Pinpoint the cell where the given text exists, returning its (X, Y) midpoint coordinate. 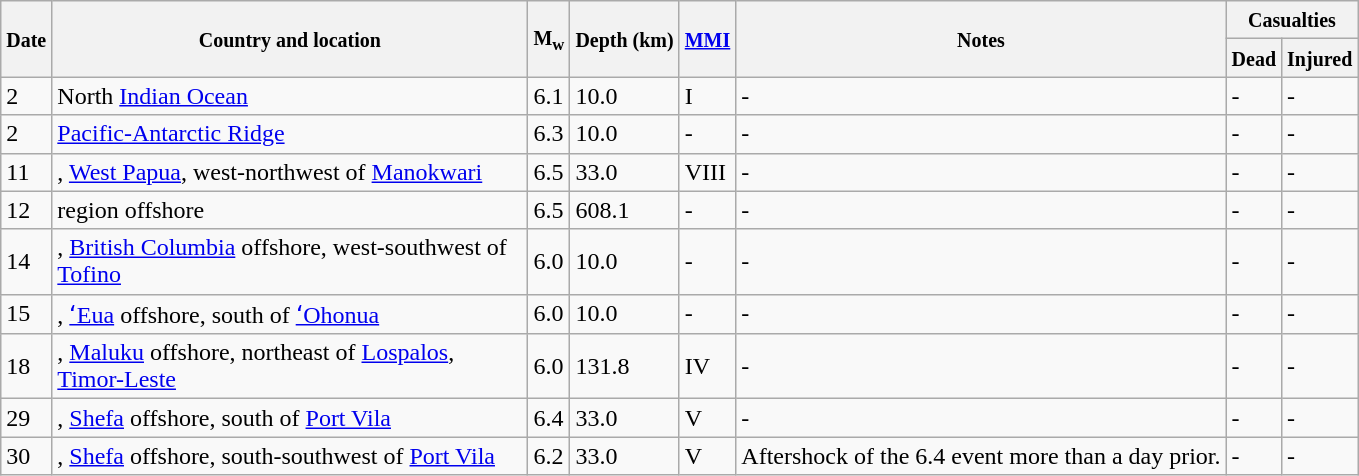
Pacific-Antarctic Ridge (290, 134)
29 (26, 418)
, British Columbia offshore, west-southwest of Tofino (290, 262)
11 (26, 172)
Casualties (1292, 20)
6.1 (549, 96)
14 (26, 262)
VIII (708, 172)
Injured (1320, 58)
15 (26, 314)
, ʻEua offshore, south of ʻOhonua (290, 314)
6.3 (549, 134)
Mw (549, 39)
6.4 (549, 418)
131.8 (624, 366)
30 (26, 456)
, West Papua, west-northwest of Manokwari (290, 172)
Notes (981, 39)
18 (26, 366)
608.1 (624, 210)
12 (26, 210)
, Maluku offshore, northeast of Lospalos, Timor-Leste (290, 366)
Country and location (290, 39)
6.2 (549, 456)
IV (708, 366)
I (708, 96)
Aftershock of the 6.4 event more than a day prior. (981, 456)
, Shefa offshore, south-southwest of Port Vila (290, 456)
Dead (1254, 58)
Depth (km) (624, 39)
region offshore (290, 210)
Date (26, 39)
, Shefa offshore, south of Port Vila (290, 418)
MMI (708, 39)
North Indian Ocean (290, 96)
